From the cell containing the given text, extract its center point as [X, Y] coordinate. 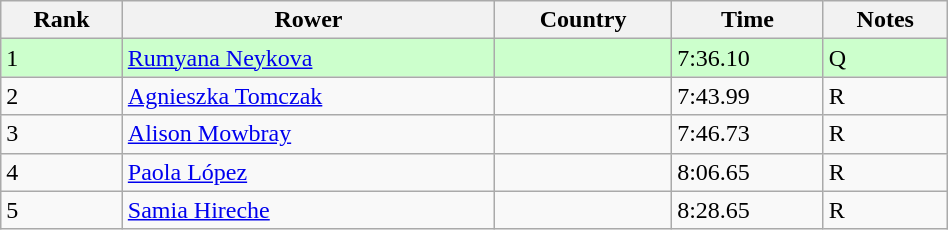
7:43.99 [748, 96]
Alison Mowbray [308, 134]
4 [62, 172]
1 [62, 58]
8:06.65 [748, 172]
7:46.73 [748, 134]
Rumyana Neykova [308, 58]
5 [62, 210]
Q [885, 58]
7:36.10 [748, 58]
2 [62, 96]
Rank [62, 20]
Notes [885, 20]
Rower [308, 20]
Paola López [308, 172]
8:28.65 [748, 210]
3 [62, 134]
Time [748, 20]
Samia Hireche [308, 210]
Country [584, 20]
Agnieszka Tomczak [308, 96]
